Provide the (X, Y) coordinate of the cell's center where the given text is located.  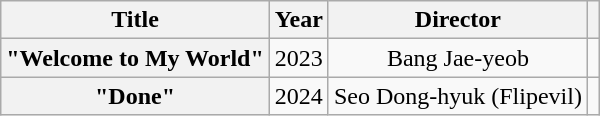
Seo Dong-hyuk (Flipevil) (458, 96)
2023 (298, 58)
"Welcome to My World" (136, 58)
Year (298, 20)
"Done" (136, 96)
Title (136, 20)
Bang Jae-yeob (458, 58)
Director (458, 20)
2024 (298, 96)
